Determine the (x, y) coordinate at the center of the cell enclosing the given text.  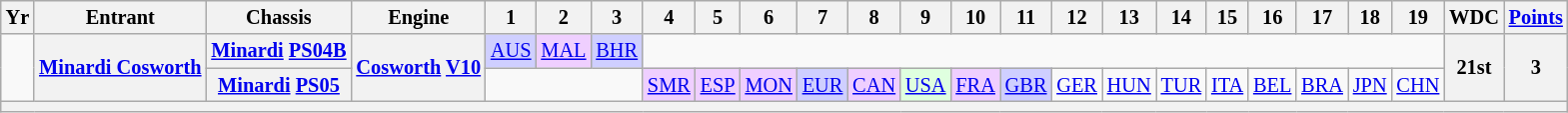
Yr (18, 17)
13 (1129, 17)
HUN (1129, 85)
BEL (1272, 85)
Cosworth V10 (418, 68)
7 (822, 17)
ESP (718, 85)
11 (1026, 17)
EUR (822, 85)
14 (1181, 17)
8 (873, 17)
AUS (511, 51)
2 (564, 17)
9 (925, 17)
19 (1417, 17)
Minardi PS05 (278, 85)
Entrant (120, 17)
17 (1322, 17)
Minardi Cosworth (120, 68)
JPN (1370, 85)
16 (1272, 17)
12 (1076, 17)
18 (1370, 17)
4 (670, 17)
BRA (1322, 85)
10 (975, 17)
15 (1227, 17)
Minardi PS04B (278, 51)
GBR (1026, 85)
1 (511, 17)
GER (1076, 85)
MAL (564, 51)
CAN (873, 85)
BHR (617, 51)
USA (925, 85)
21st (1474, 68)
ITA (1227, 85)
WDC (1474, 17)
6 (770, 17)
SMR (670, 85)
FRA (975, 85)
5 (718, 17)
Points (1536, 17)
TUR (1181, 85)
CHN (1417, 85)
MON (770, 85)
Engine (418, 17)
Chassis (278, 17)
